Scan for the cell matching the given text and deliver its [X, Y] coordinate at center. 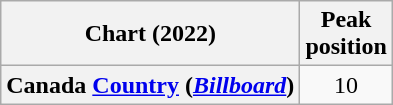
10 [346, 85]
Canada Country (Billboard) [150, 85]
Peak position [346, 34]
Chart (2022) [150, 34]
